For the text-containing cell, return its midpoint in (X, Y) coordinate format. 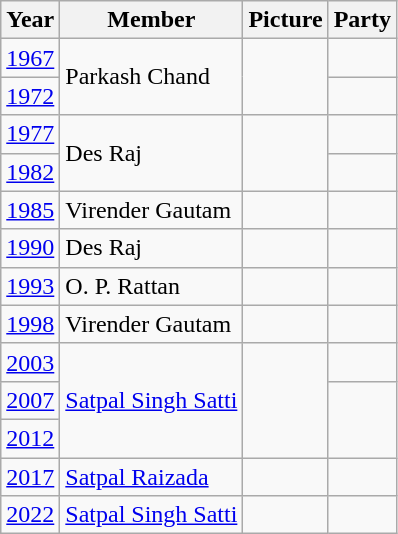
1998 (30, 324)
Picture (286, 20)
1985 (30, 210)
2007 (30, 400)
2017 (30, 477)
Satpal Raizada (152, 477)
1993 (30, 286)
1977 (30, 134)
Year (30, 20)
2012 (30, 438)
2003 (30, 362)
Member (152, 20)
1972 (30, 96)
1990 (30, 248)
Party (362, 20)
2022 (30, 515)
1982 (30, 172)
Parkash Chand (152, 77)
O. P. Rattan (152, 286)
1967 (30, 58)
